Pinpoint the cell where the given text exists, returning its (X, Y) midpoint coordinate. 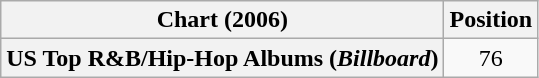
Position (491, 20)
US Top R&B/Hip-Hop Albums (Billboard) (222, 58)
Chart (2006) (222, 20)
76 (491, 58)
